Determine the (x, y) coordinate at the center of the cell enclosing the given text.  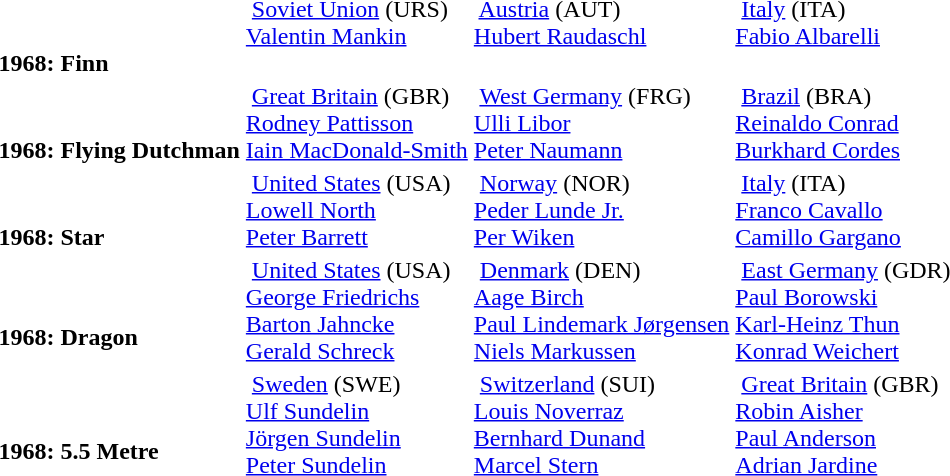
United States (USA)George FriedrichsBarton JahnckeGerald Schreck (356, 310)
Norway (NOR)Peder Lunde Jr.Per Wiken (602, 210)
Denmark (DEN)Aage BirchPaul Lindemark JørgensenNiels Markussen (602, 310)
United States (USA)Lowell NorthPeter Barrett (356, 210)
Great Britain (GBR)Rodney PattissonIain MacDonald-Smith (356, 123)
West Germany (FRG)Ulli LiborPeter Naumann (602, 123)
